Determine the [x, y] coordinate at the center of the cell enclosing the given text.  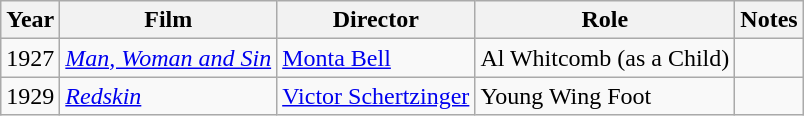
Year [30, 20]
Young Wing Foot [605, 96]
Director [376, 20]
Victor Schertzinger [376, 96]
Role [605, 20]
Notes [769, 20]
Al Whitcomb (as a Child) [605, 58]
Monta Bell [376, 58]
Man, Woman and Sin [168, 58]
1929 [30, 96]
Film [168, 20]
Redskin [168, 96]
1927 [30, 58]
